Capture the cell that displays the provided text and extract its [X, Y] central coordinate. 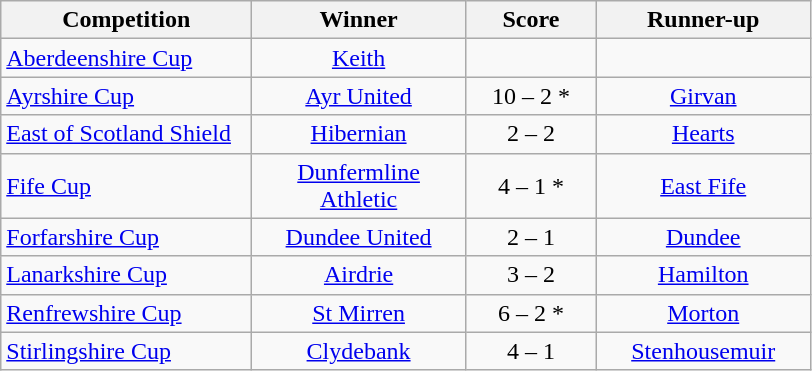
Score [530, 20]
Hamilton [703, 275]
Winner [359, 20]
Girvan [703, 96]
Dundee [703, 237]
Renfrewshire Cup [126, 313]
Dundee United [359, 237]
East Fife [703, 186]
Lanarkshire Cup [126, 275]
2 – 1 [530, 237]
Aberdeenshire Cup [126, 58]
Clydebank [359, 351]
Hibernian [359, 134]
St Mirren [359, 313]
Fife Cup [126, 186]
Hearts [703, 134]
Stenhousemuir [703, 351]
2 – 2 [530, 134]
East of Scotland Shield [126, 134]
6 – 2 * [530, 313]
10 – 2 * [530, 96]
4 – 1 * [530, 186]
Dunfermline Athletic [359, 186]
Airdrie [359, 275]
Forfarshire Cup [126, 237]
Ayr United [359, 96]
3 – 2 [530, 275]
4 – 1 [530, 351]
Stirlingshire Cup [126, 351]
Runner-up [703, 20]
Keith [359, 58]
Competition [126, 20]
Morton [703, 313]
Ayrshire Cup [126, 96]
